Locate the cell with the specified text and output its [x, y] center coordinate. 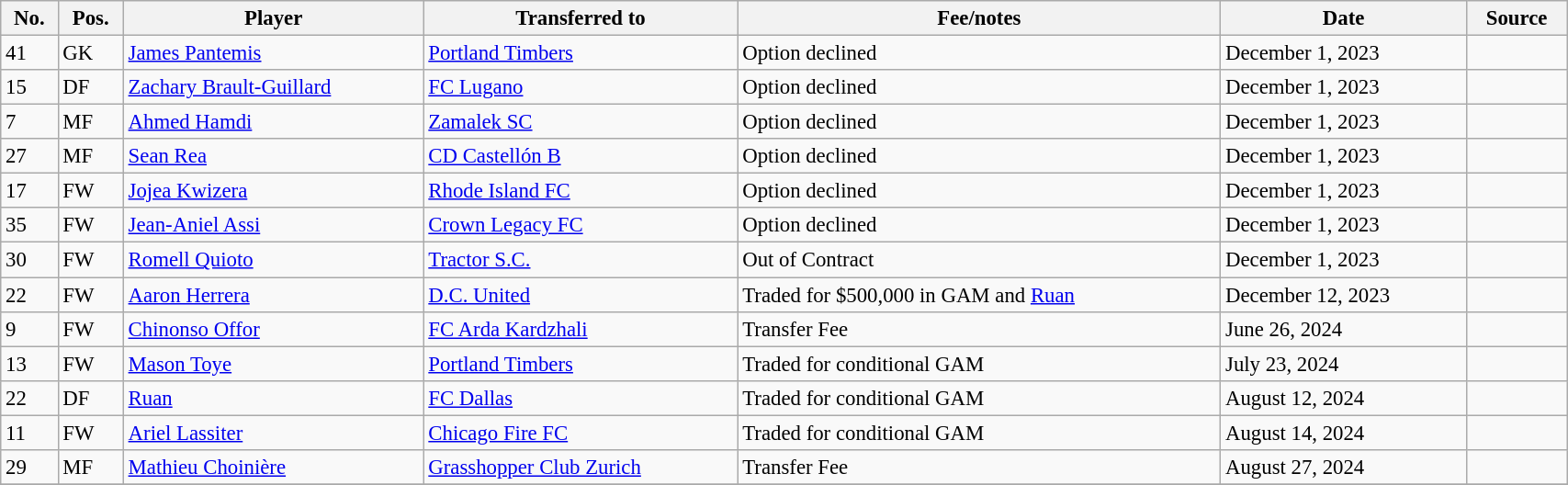
Jean-Aniel Assi [274, 225]
Grasshopper Club Zurich [581, 468]
GK [90, 53]
July 23, 2024 [1344, 364]
35 [29, 225]
Tractor S.C. [581, 260]
August 12, 2024 [1344, 398]
James Pantemis [274, 53]
Romell Quioto [274, 260]
Ariel Lassiter [274, 433]
Pos. [90, 18]
Zachary Brault-Guillard [274, 87]
D.C. United [581, 295]
Aaron Herrera [274, 295]
9 [29, 329]
Player [274, 18]
15 [29, 87]
7 [29, 122]
Transferred to [581, 18]
Chinonso Offor [274, 329]
27 [29, 156]
Jojea Kwizera [274, 191]
Mathieu Choinière [274, 468]
Source [1516, 18]
No. [29, 18]
17 [29, 191]
June 26, 2024 [1344, 329]
Crown Legacy FC [581, 225]
11 [29, 433]
CD Castellón B [581, 156]
Ahmed Hamdi [274, 122]
Fee/notes [979, 18]
FC Dallas [581, 398]
Sean Rea [274, 156]
Out of Contract [979, 260]
December 12, 2023 [1344, 295]
Mason Toye [274, 364]
30 [29, 260]
August 14, 2024 [1344, 433]
13 [29, 364]
Date [1344, 18]
29 [29, 468]
Chicago Fire FC [581, 433]
Traded for $500,000 in GAM and Ruan [979, 295]
Ruan [274, 398]
FC Arda Kardzhali [581, 329]
August 27, 2024 [1344, 468]
Zamalek SC [581, 122]
41 [29, 53]
Rhode Island FC [581, 191]
FC Lugano [581, 87]
